Scan for the cell matching the given text and deliver its (X, Y) coordinate at center. 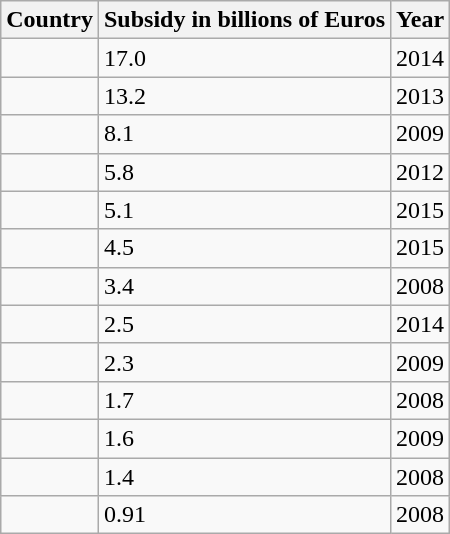
8.1 (244, 134)
1.7 (244, 400)
2.5 (244, 324)
1.4 (244, 477)
4.5 (244, 248)
13.2 (244, 96)
17.0 (244, 58)
1.6 (244, 438)
5.8 (244, 172)
3.4 (244, 286)
2013 (420, 96)
Subsidy in billions of Euros (244, 20)
Year (420, 20)
0.91 (244, 515)
2.3 (244, 362)
5.1 (244, 210)
2012 (420, 172)
Country (50, 20)
